From the cell containing the given text, extract its center point as [X, Y] coordinate. 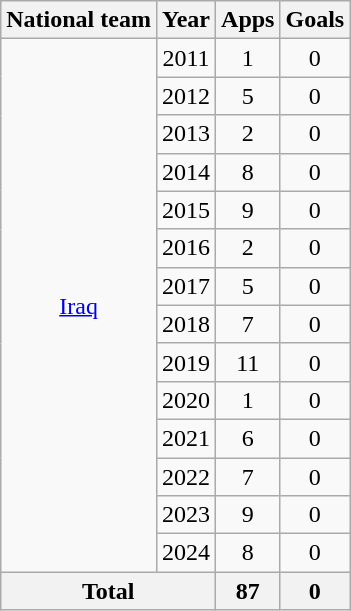
11 [248, 362]
2024 [186, 553]
2015 [186, 210]
87 [248, 591]
2012 [186, 96]
2014 [186, 172]
2017 [186, 286]
2022 [186, 477]
National team [79, 20]
2021 [186, 438]
2013 [186, 134]
2020 [186, 400]
2011 [186, 58]
Iraq [79, 306]
2018 [186, 324]
Goals [315, 20]
2019 [186, 362]
2023 [186, 515]
Total [108, 591]
Apps [248, 20]
2016 [186, 248]
Year [186, 20]
6 [248, 438]
